Output the (x, y) coordinate of the center of the cell containing the given text.  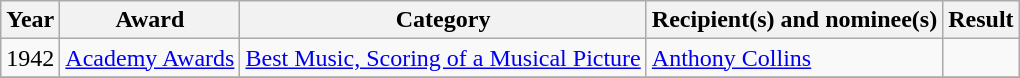
Year (30, 20)
Award (150, 20)
Best Music, Scoring of a Musical Picture (443, 58)
Category (443, 20)
Recipient(s) and nominee(s) (794, 20)
Anthony Collins (794, 58)
Result (981, 20)
1942 (30, 58)
Academy Awards (150, 58)
